Scan for the cell matching the given text and deliver its (X, Y) coordinate at center. 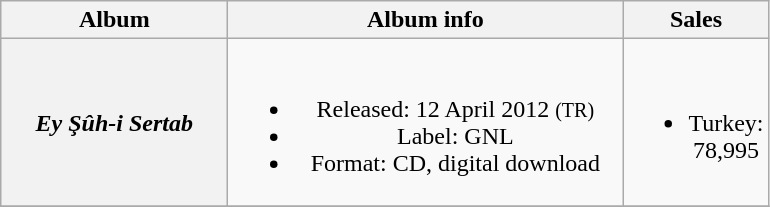
Released: 12 April 2012 (TR)Label: GNLFormat: CD, digital download (426, 122)
Turkey: 78,995 (696, 122)
Album info (426, 20)
Ey Şûh-i Sertab (114, 122)
Album (114, 20)
Sales (696, 20)
